Output the (x, y) coordinate of the center of the cell containing the given text.  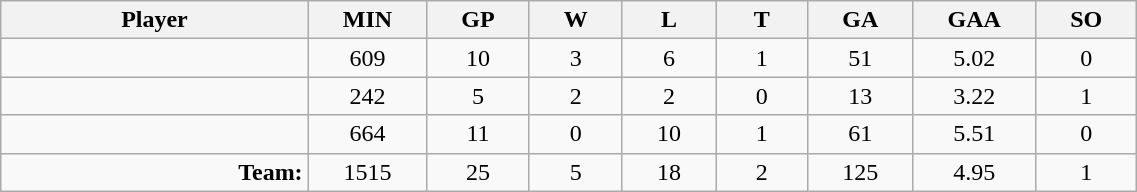
T (762, 20)
Team: (154, 172)
MIN (368, 20)
GAA (974, 20)
4.95 (974, 172)
L (668, 20)
5.02 (974, 58)
664 (368, 134)
3.22 (974, 96)
6 (668, 58)
13 (860, 96)
GA (860, 20)
1515 (368, 172)
Player (154, 20)
125 (860, 172)
W (576, 20)
18 (668, 172)
51 (860, 58)
609 (368, 58)
61 (860, 134)
25 (478, 172)
SO (1086, 20)
3 (576, 58)
GP (478, 20)
11 (478, 134)
242 (368, 96)
5.51 (974, 134)
